Find where the given text appears and provide that cell's center as [x, y] coordinate. 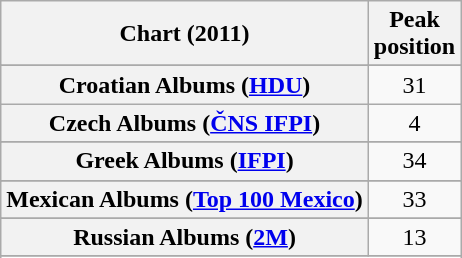
Croatian Albums (HDU) [185, 85]
34 [414, 161]
Greek Albums (IFPI) [185, 161]
33 [414, 199]
Chart (2011) [185, 34]
Peakposition [414, 34]
Mexican Albums (Top 100 Mexico) [185, 199]
13 [414, 237]
4 [414, 123]
Czech Albums (ČNS IFPI) [185, 123]
31 [414, 85]
Russian Albums (2M) [185, 237]
